Find where the given text appears and provide that cell's center as [x, y] coordinate. 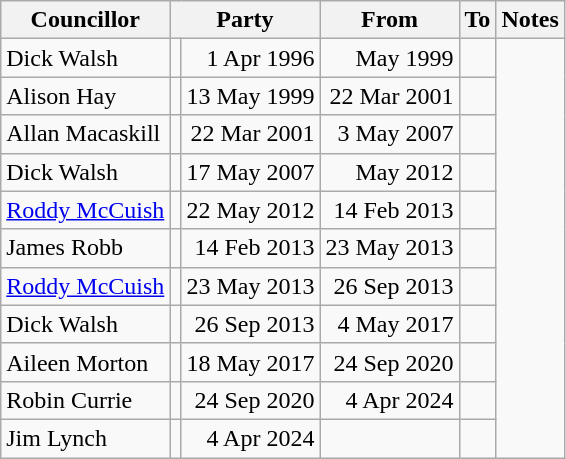
Alison Hay [86, 96]
Councillor [86, 20]
May 1999 [390, 58]
Allan Macaskill [86, 134]
Party [245, 20]
13 May 1999 [250, 96]
From [390, 20]
3 May 2007 [390, 134]
17 May 2007 [250, 172]
Aileen Morton [86, 362]
Jim Lynch [86, 438]
18 May 2017 [250, 362]
22 May 2012 [250, 210]
4 May 2017 [390, 324]
Notes [530, 20]
1 Apr 1996 [250, 58]
May 2012 [390, 172]
James Robb [86, 248]
To [478, 20]
Robin Currie [86, 400]
